Identify which cell holds the provided text, then report its (X, Y) central coordinate. 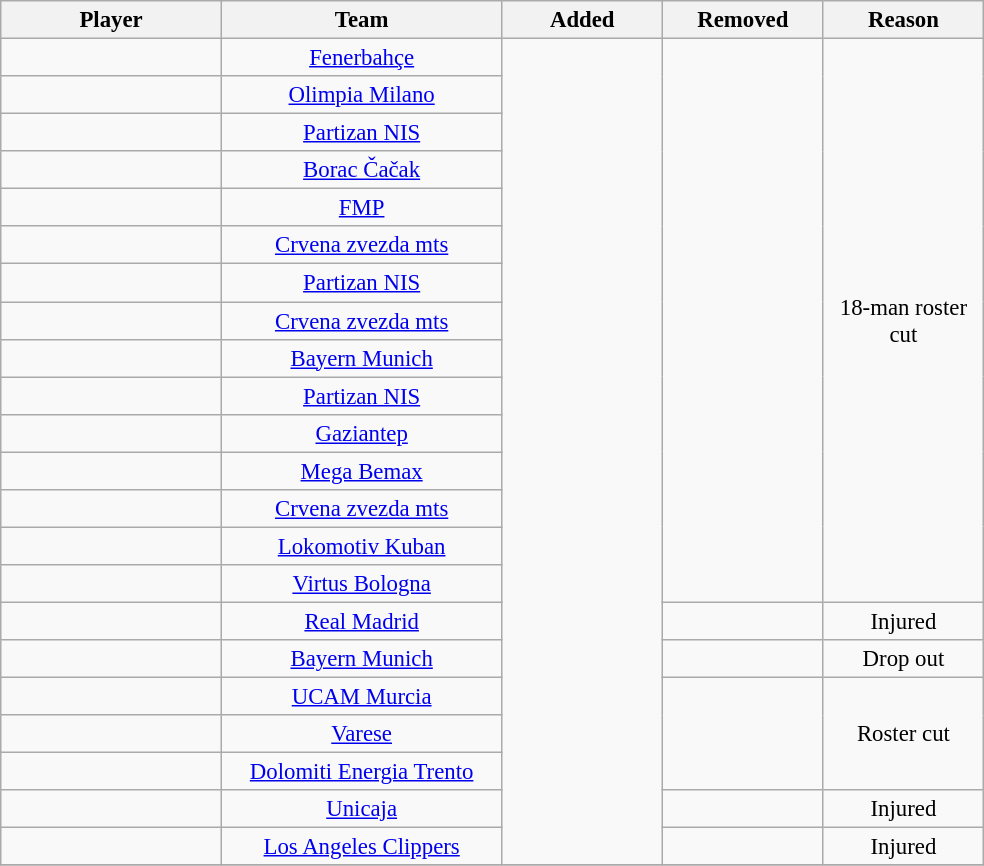
Reason (904, 20)
Drop out (904, 659)
Borac Čačak (362, 170)
Gaziantep (362, 433)
Player (112, 20)
Los Angeles Clippers (362, 847)
Roster cut (904, 734)
Fenerbahçe (362, 58)
Varese (362, 734)
Dolomiti Energia Trento (362, 772)
Removed (744, 20)
FMP (362, 208)
Added (582, 20)
Lokomotiv Kuban (362, 546)
Virtus Bologna (362, 584)
Real Madrid (362, 621)
18-man roster cut (904, 321)
Unicaja (362, 809)
UCAM Murcia (362, 697)
Team (362, 20)
Mega Bemax (362, 471)
Olimpia Milano (362, 95)
